Return [x, y] of the center of cell containing provided text 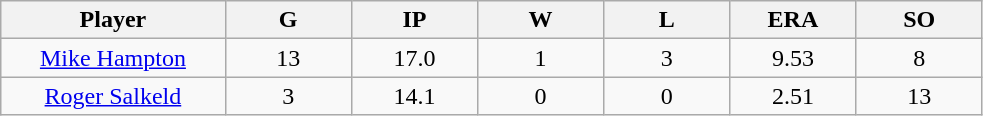
Mike Hampton [113, 58]
8 [919, 58]
SO [919, 20]
ERA [793, 20]
9.53 [793, 58]
2.51 [793, 96]
W [540, 20]
Roger Salkeld [113, 96]
14.1 [414, 96]
G [288, 20]
L [667, 20]
IP [414, 20]
17.0 [414, 58]
1 [540, 58]
Player [113, 20]
